Capture the cell that displays the provided text and extract its (x, y) central coordinate. 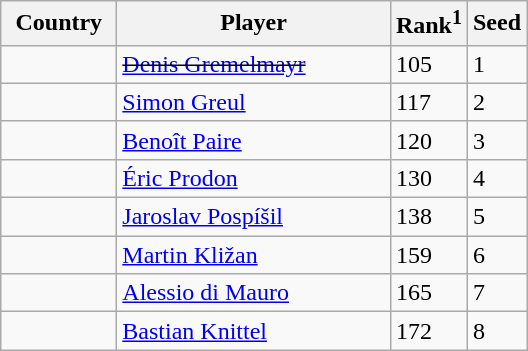
7 (496, 293)
Player (254, 24)
3 (496, 140)
Rank1 (428, 24)
Country (59, 24)
138 (428, 217)
Jaroslav Pospíšil (254, 217)
5 (496, 217)
4 (496, 178)
6 (496, 255)
Bastian Knittel (254, 331)
117 (428, 102)
8 (496, 331)
Éric Prodon (254, 178)
2 (496, 102)
Alessio di Mauro (254, 293)
105 (428, 64)
Seed (496, 24)
172 (428, 331)
130 (428, 178)
Simon Greul (254, 102)
159 (428, 255)
1 (496, 64)
120 (428, 140)
Martin Kližan (254, 255)
Denis Gremelmayr (254, 64)
165 (428, 293)
Benoît Paire (254, 140)
